Detect which cell encompasses the target text, then output its (X, Y) center coordinate. 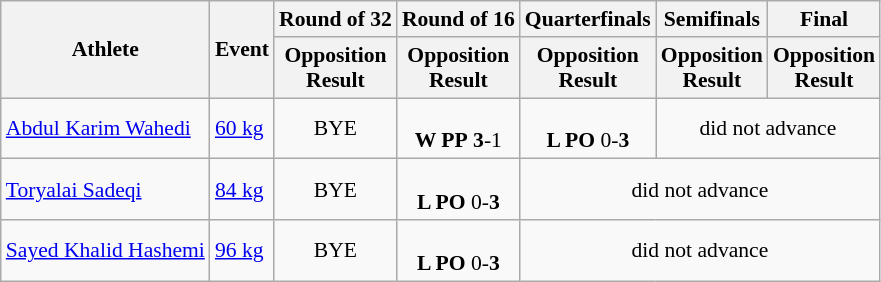
Abdul Karim Wahedi (106, 128)
W PP 3-1 (458, 128)
Toryalai Sadeqi (106, 190)
Round of 16 (458, 19)
Athlete (106, 50)
Semifinals (712, 19)
Event (242, 50)
Round of 32 (336, 19)
60 kg (242, 128)
Final (824, 19)
Sayed Khalid Hashemi (106, 250)
Quarterfinals (588, 19)
96 kg (242, 250)
84 kg (242, 190)
